Output the [X, Y] coordinate of the center of the cell containing the given text.  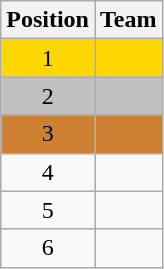
Team [128, 20]
6 [48, 248]
2 [48, 96]
1 [48, 58]
Position [48, 20]
4 [48, 172]
3 [48, 134]
5 [48, 210]
